Determine the (X, Y) coordinate at the center of the cell enclosing the given text.  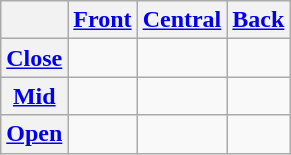
Close (34, 58)
Central (182, 20)
Open (34, 134)
Back (258, 20)
Front (102, 20)
Mid (34, 96)
